Scan for the cell matching the given text and deliver its (x, y) coordinate at center. 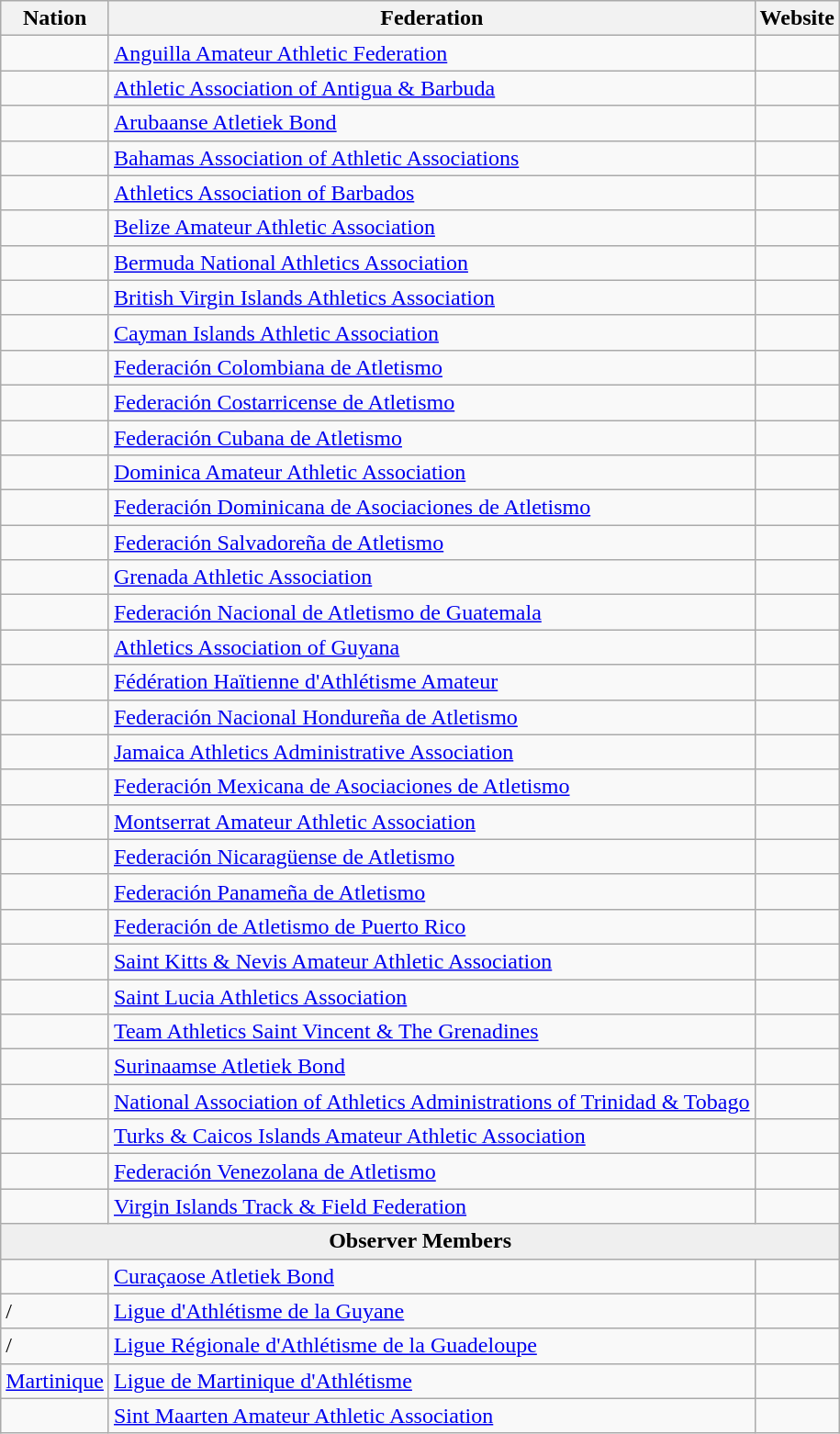
British Virgin Islands Athletics Association (431, 297)
Athletic Association of Antigua & Barbuda (431, 88)
Cayman Islands Athletic Association (431, 332)
Surinaamse Atletiek Bond (431, 1067)
Dominica Amateur Athletic Association (431, 473)
Ligue Régionale d'Athlétisme de la Guadeloupe (431, 1346)
Website (797, 18)
Athletics Association of Guyana (431, 647)
Federación Venezolana de Atletismo (431, 1171)
Observer Members (420, 1241)
Jamaica Athletics Administrative Association (431, 752)
Federación de Atletismo de Puerto Rico (431, 926)
Federación Cubana de Atletismo (431, 438)
Athletics Association of Barbados (431, 193)
Montserrat Amateur Athletic Association (431, 822)
Federación Nacional de Atletismo de Guatemala (431, 612)
Curaçaose Atletiek Bond (431, 1276)
Grenada Athletic Association (431, 577)
Martinique (55, 1381)
Federación Nacional Hondureña de Atletismo (431, 717)
Federación Mexicana de Asociaciones de Atletismo (431, 787)
Ligue d'Athlétisme de la Guyane (431, 1311)
Fédération Haïtienne d'Athlétisme Amateur (431, 682)
Federation (431, 18)
Federación Nicaragüense de Atletismo (431, 857)
Federación Costarricense de Atletismo (431, 402)
Anguilla Amateur Athletic Federation (431, 53)
Turks & Caicos Islands Amateur Athletic Association (431, 1137)
Federación Colombiana de Atletismo (431, 367)
Nation (55, 18)
Sint Maarten Amateur Athletic Association (431, 1416)
Team Athletics Saint Vincent & The Grenadines (431, 1032)
Bermuda National Athletics Association (431, 263)
Saint Kitts & Nevis Amateur Athletic Association (431, 961)
Federación Panameña de Atletismo (431, 891)
Arubaanse Atletiek Bond (431, 123)
Saint Lucia Athletics Association (431, 996)
Belize Amateur Athletic Association (431, 228)
Federación Dominicana de Asociaciones de Atletismo (431, 508)
Virgin Islands Track & Field Federation (431, 1206)
National Association of Athletics Administrations of Trinidad & Tobago (431, 1102)
Federación Salvadoreña de Atletismo (431, 543)
Ligue de Martinique d'Athlétisme (431, 1381)
Bahamas Association of Athletic Associations (431, 158)
